Output the (X, Y) coordinate of the center of the cell containing the given text.  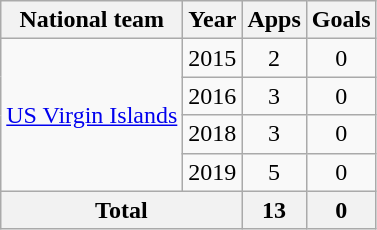
2015 (212, 58)
US Virgin Islands (92, 115)
2 (274, 58)
2018 (212, 134)
13 (274, 210)
Year (212, 20)
National team (92, 20)
Apps (274, 20)
Total (122, 210)
2019 (212, 172)
2016 (212, 96)
Goals (341, 20)
5 (274, 172)
